Provide the [X, Y] coordinate of the cell's center where the given text is located.  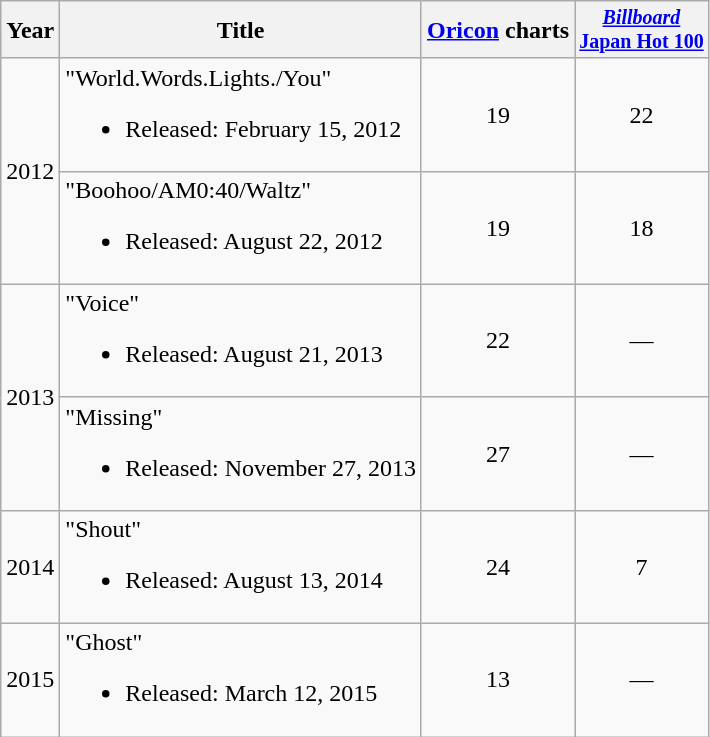
18 [642, 228]
27 [498, 454]
2013 [30, 397]
Title [241, 30]
"World.Words.Lights./You"Released: February 15, 2012 [241, 114]
2015 [30, 680]
2012 [30, 171]
7 [642, 566]
24 [498, 566]
"Shout"Released: August 13, 2014 [241, 566]
"Voice"Released: August 21, 2013 [241, 340]
13 [498, 680]
"Missing"Released: November 27, 2013 [241, 454]
"Ghost"Released: March 12, 2015 [241, 680]
Year [30, 30]
2014 [30, 566]
"Boohoo/AM0:40/Waltz"Released: August 22, 2012 [241, 228]
Oricon charts [498, 30]
Billboard Japan Hot 100 [642, 30]
